Locate the cell with the specified text and output its [x, y] center coordinate. 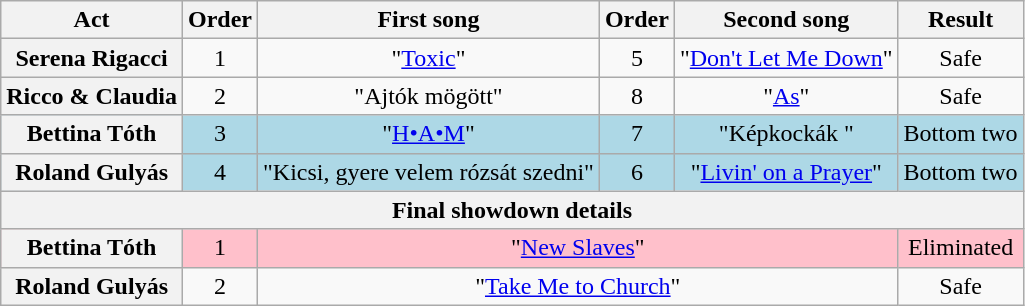
Second song [786, 20]
5 [636, 58]
4 [220, 172]
Ricco & Claudia [92, 96]
First song [429, 20]
Eliminated [960, 248]
3 [220, 134]
"As" [786, 96]
6 [636, 172]
"Ajtók mögött" [429, 96]
"Képkockák " [786, 134]
"New Slaves" [578, 248]
"Livin' on a Prayer" [786, 172]
"H•A•M" [429, 134]
"Don't Let Me Down" [786, 58]
"Toxic" [429, 58]
Act [92, 20]
Serena Rigacci [92, 58]
7 [636, 134]
Result [960, 20]
8 [636, 96]
Final showdown details [512, 210]
"Kicsi, gyere velem rózsát szedni" [429, 172]
"Take Me to Church" [578, 286]
